Find where the given text appears and provide that cell's center as (x, y) coordinate. 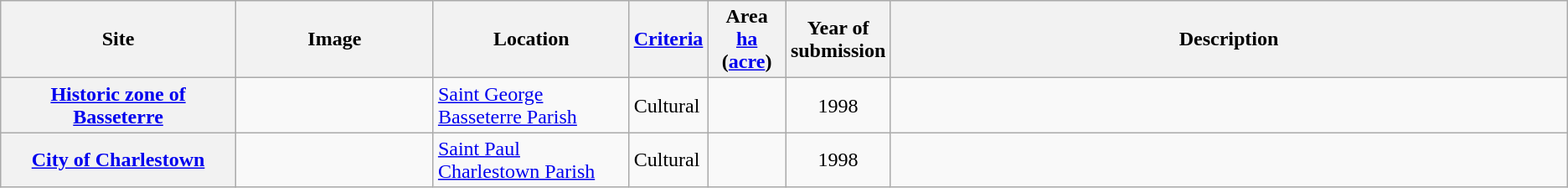
Areaha (acre) (747, 39)
Site (119, 39)
Year of submission (838, 39)
City of Charlestown (119, 159)
Saint George Basseterre Parish (531, 106)
Location (531, 39)
Saint Paul Charlestown Parish (531, 159)
Description (1229, 39)
Criteria (668, 39)
Historic zone of Basseterre (119, 106)
Image (334, 39)
